Provide the [x, y] coordinate of the cell's center where the given text is located.  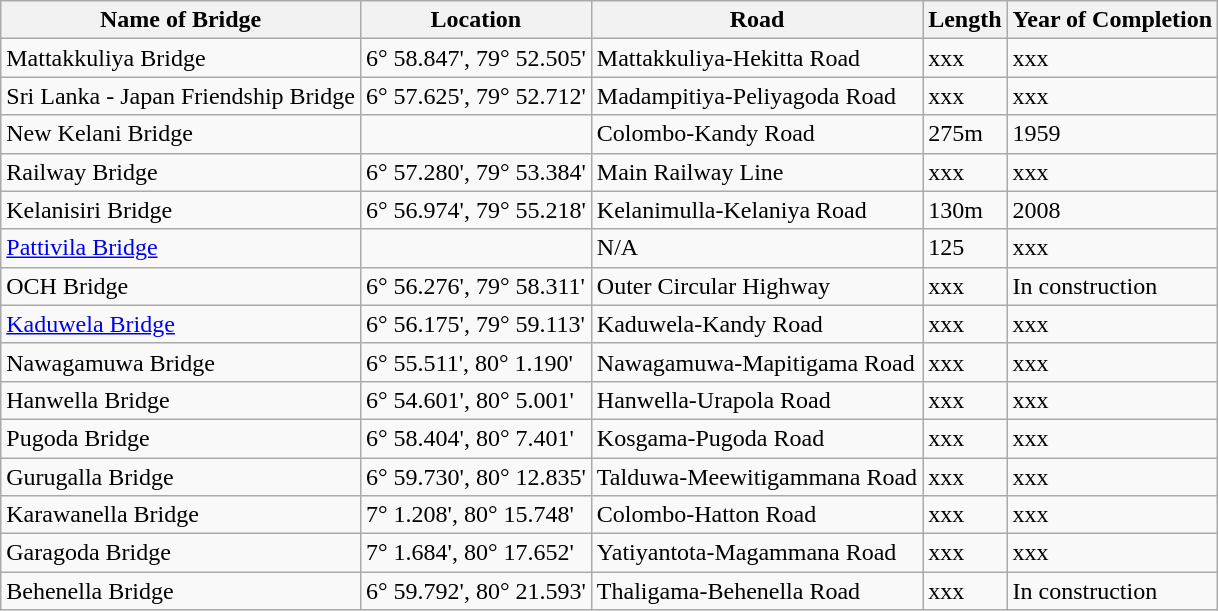
7° 1.684', 80° 17.652' [476, 553]
N/A [756, 248]
Kaduwela-Kandy Road [756, 324]
Length [965, 20]
Colombo-Kandy Road [756, 134]
6° 55.511', 80° 1.190' [476, 362]
Kelanisiri Bridge [181, 210]
Gurugalla Bridge [181, 477]
7° 1.208', 80° 15.748' [476, 515]
Madampitiya-Peliyagoda Road [756, 96]
Talduwa-Meewitigammana Road [756, 477]
Road [756, 20]
125 [965, 248]
6° 59.730', 80° 12.835' [476, 477]
OCH Bridge [181, 286]
6° 58.404', 80° 7.401' [476, 438]
Outer Circular Highway [756, 286]
Kosgama-Pugoda Road [756, 438]
Nawagamuwa Bridge [181, 362]
Location [476, 20]
6° 57.280', 79° 53.384' [476, 172]
Kelanimulla-Kelaniya Road [756, 210]
6° 58.847', 79° 52.505' [476, 58]
Hanwella Bridge [181, 400]
6° 59.792', 80° 21.593' [476, 591]
Year of Completion [1112, 20]
Main Railway Line [756, 172]
275m [965, 134]
Pattivila Bridge [181, 248]
Karawanella Bridge [181, 515]
6° 56.974', 79° 55.218' [476, 210]
130m [965, 210]
Mattakkuliya-Hekitta Road [756, 58]
2008 [1112, 210]
Name of Bridge [181, 20]
6° 56.276', 79° 58.311' [476, 286]
Pugoda Bridge [181, 438]
Sri Lanka - Japan Friendship Bridge [181, 96]
6° 57.625', 79° 52.712' [476, 96]
Nawagamuwa-Mapitigama Road [756, 362]
Garagoda Bridge [181, 553]
Yatiyantota-Magammana Road [756, 553]
6° 54.601', 80° 5.001' [476, 400]
1959 [1112, 134]
Railway Bridge [181, 172]
Colombo-Hatton Road [756, 515]
Thaligama-Behenella Road [756, 591]
6° 56.175', 79° 59.113' [476, 324]
Kaduwela Bridge [181, 324]
New Kelani Bridge [181, 134]
Hanwella-Urapola Road [756, 400]
Behenella Bridge [181, 591]
Mattakkuliya Bridge [181, 58]
